Provide the [x, y] coordinate of the cell's center where the given text is located.  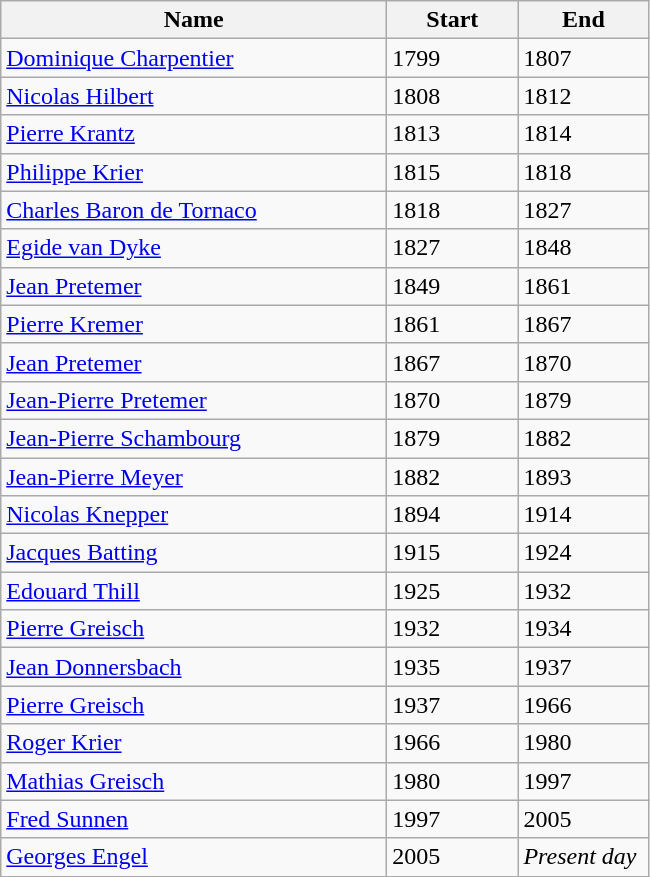
1894 [452, 515]
1808 [452, 96]
Roger Krier [194, 743]
Dominique Charpentier [194, 58]
1848 [584, 248]
1934 [584, 629]
Name [194, 20]
1813 [452, 134]
1915 [452, 553]
Start [452, 20]
Mathias Greisch [194, 781]
1935 [452, 667]
End [584, 20]
Present day [584, 857]
Jean Donnersbach [194, 667]
1815 [452, 172]
Nicolas Knepper [194, 515]
Charles Baron de Tornaco [194, 210]
1893 [584, 477]
1914 [584, 515]
1799 [452, 58]
1924 [584, 553]
Fred Sunnen [194, 819]
Nicolas Hilbert [194, 96]
Jean-Pierre Meyer [194, 477]
Philippe Krier [194, 172]
1814 [584, 134]
Pierre Krantz [194, 134]
Edouard Thill [194, 591]
Jean-Pierre Schambourg [194, 438]
Egide van Dyke [194, 248]
Pierre Kremer [194, 324]
1925 [452, 591]
1849 [452, 286]
1812 [584, 96]
Jean-Pierre Pretemer [194, 400]
Jacques Batting [194, 553]
Georges Engel [194, 857]
1807 [584, 58]
